Determine the [x, y] coordinate at the center of the cell enclosing the given text.  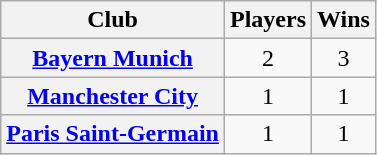
Players [268, 20]
Wins [344, 20]
Bayern Munich [113, 58]
3 [344, 58]
Manchester City [113, 96]
2 [268, 58]
Club [113, 20]
Paris Saint-Germain [113, 134]
